Search for the cell housing the specified text and yield its [x, y] center coordinate. 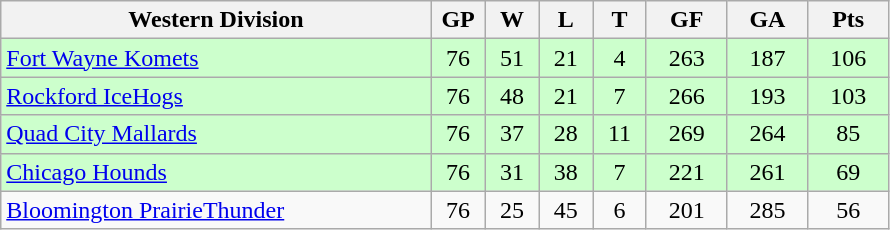
37 [512, 134]
4 [620, 58]
221 [686, 172]
Pts [848, 20]
45 [566, 210]
Bloomington PrairieThunder [216, 210]
48 [512, 96]
201 [686, 210]
Western Division [216, 20]
69 [848, 172]
106 [848, 58]
W [512, 20]
51 [512, 58]
266 [686, 96]
L [566, 20]
56 [848, 210]
Quad City Mallards [216, 134]
187 [768, 58]
11 [620, 134]
193 [768, 96]
261 [768, 172]
6 [620, 210]
38 [566, 172]
25 [512, 210]
263 [686, 58]
269 [686, 134]
103 [848, 96]
Fort Wayne Komets [216, 58]
T [620, 20]
285 [768, 210]
Chicago Hounds [216, 172]
85 [848, 134]
264 [768, 134]
31 [512, 172]
Rockford IceHogs [216, 96]
28 [566, 134]
GA [768, 20]
GF [686, 20]
GP [458, 20]
